Search for the cell housing the specified text and yield its [X, Y] center coordinate. 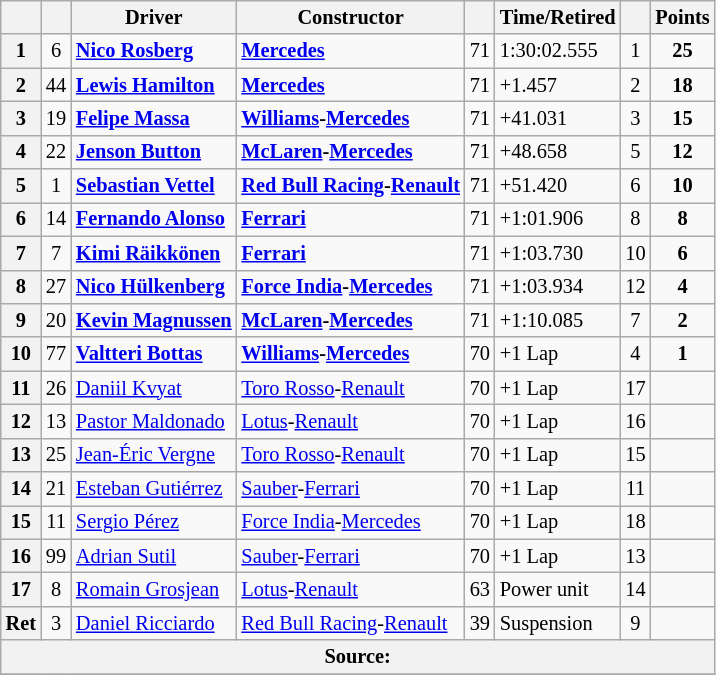
Esteban Gutiérrez [154, 489]
Driver [154, 17]
+41.031 [558, 118]
Time/Retired [558, 17]
Suspension [558, 623]
21 [56, 489]
77 [56, 354]
Jean-Éric Vergne [154, 455]
Fernando Alonso [154, 219]
Felipe Massa [154, 118]
Romain Grosjean [154, 589]
+1:03.730 [558, 253]
+1:01.906 [558, 219]
Power unit [558, 589]
+1.457 [558, 85]
19 [56, 118]
Nico Rosberg [154, 51]
Valtteri Bottas [154, 354]
Pastor Maldonado [154, 421]
Constructor [350, 17]
22 [56, 152]
1:30:02.555 [558, 51]
Kevin Magnussen [154, 320]
44 [56, 85]
Source: [358, 657]
63 [480, 589]
Points [682, 17]
Kimi Räikkönen [154, 253]
Adrian Sutil [154, 556]
Lewis Hamilton [154, 85]
27 [56, 287]
Sergio Pérez [154, 522]
+48.658 [558, 152]
Jenson Button [154, 152]
99 [56, 556]
Daniil Kvyat [154, 388]
+1:03.934 [558, 287]
20 [56, 320]
Sebastian Vettel [154, 186]
+1:10.085 [558, 320]
+51.420 [558, 186]
39 [480, 623]
26 [56, 388]
Daniel Ricciardo [154, 623]
Ret [21, 623]
Nico Hülkenberg [154, 287]
